Extract the [x, y] coordinate from the center of the cell holding the provided text.  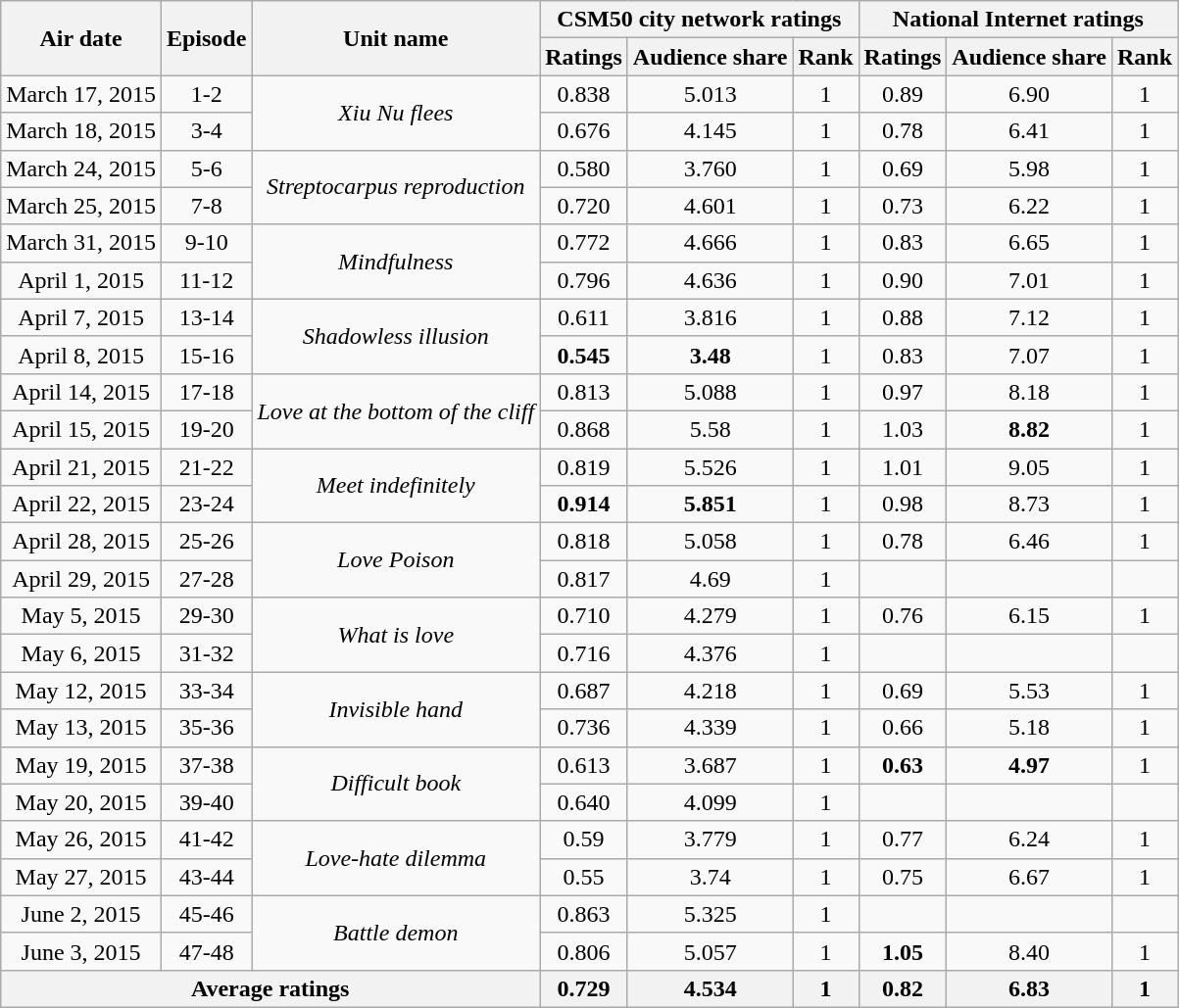
Difficult book [396, 784]
0.868 [584, 429]
May 26, 2015 [81, 840]
3.760 [710, 168]
0.716 [584, 653]
April 22, 2015 [81, 504]
6.46 [1029, 542]
0.640 [584, 802]
4.97 [1029, 765]
April 29, 2015 [81, 579]
Air date [81, 38]
0.82 [903, 988]
May 5, 2015 [81, 616]
7.01 [1029, 280]
43-44 [206, 877]
21-22 [206, 467]
6.90 [1029, 94]
Love-hate dilemma [396, 858]
0.75 [903, 877]
3.48 [710, 355]
4.636 [710, 280]
0.687 [584, 691]
Meet indefinitely [396, 486]
March 25, 2015 [81, 206]
National Internet ratings [1017, 20]
0.98 [903, 504]
June 2, 2015 [81, 914]
8.82 [1029, 429]
0.88 [903, 317]
27-28 [206, 579]
13-14 [206, 317]
3.816 [710, 317]
0.863 [584, 914]
0.55 [584, 877]
May 12, 2015 [81, 691]
March 17, 2015 [81, 94]
5.013 [710, 94]
0.66 [903, 728]
5.088 [710, 392]
6.24 [1029, 840]
0.73 [903, 206]
4.534 [710, 988]
0.59 [584, 840]
4.145 [710, 131]
39-40 [206, 802]
25-26 [206, 542]
June 3, 2015 [81, 951]
4.099 [710, 802]
0.63 [903, 765]
May 27, 2015 [81, 877]
5.18 [1029, 728]
1-2 [206, 94]
5.98 [1029, 168]
6.67 [1029, 877]
0.89 [903, 94]
5.851 [710, 504]
8.18 [1029, 392]
0.580 [584, 168]
33-34 [206, 691]
5.53 [1029, 691]
Invisible hand [396, 709]
5.58 [710, 429]
Average ratings [270, 988]
0.819 [584, 467]
3-4 [206, 131]
April 7, 2015 [81, 317]
0.545 [584, 355]
0.676 [584, 131]
0.806 [584, 951]
4.601 [710, 206]
4.376 [710, 653]
April 14, 2015 [81, 392]
6.83 [1029, 988]
37-38 [206, 765]
31-32 [206, 653]
8.73 [1029, 504]
45-46 [206, 914]
May 19, 2015 [81, 765]
Mindfulness [396, 262]
April 28, 2015 [81, 542]
May 13, 2015 [81, 728]
4.279 [710, 616]
9.05 [1029, 467]
April 8, 2015 [81, 355]
May 20, 2015 [81, 802]
5.325 [710, 914]
47-48 [206, 951]
29-30 [206, 616]
0.818 [584, 542]
11-12 [206, 280]
CSM50 city network ratings [700, 20]
0.76 [903, 616]
0.77 [903, 840]
4.339 [710, 728]
Streptocarpus reproduction [396, 187]
5-6 [206, 168]
1.01 [903, 467]
17-18 [206, 392]
Love Poison [396, 560]
7-8 [206, 206]
19-20 [206, 429]
0.914 [584, 504]
March 18, 2015 [81, 131]
5.057 [710, 951]
23-24 [206, 504]
1.03 [903, 429]
Unit name [396, 38]
0.710 [584, 616]
6.41 [1029, 131]
41-42 [206, 840]
Battle demon [396, 933]
6.65 [1029, 243]
0.97 [903, 392]
9-10 [206, 243]
0.720 [584, 206]
0.611 [584, 317]
5.058 [710, 542]
3.687 [710, 765]
5.526 [710, 467]
Xiu Nu flees [396, 113]
3.74 [710, 877]
6.22 [1029, 206]
April 1, 2015 [81, 280]
4.69 [710, 579]
4.666 [710, 243]
May 6, 2015 [81, 653]
0.772 [584, 243]
March 31, 2015 [81, 243]
35-36 [206, 728]
0.90 [903, 280]
7.07 [1029, 355]
0.838 [584, 94]
Episode [206, 38]
What is love [396, 635]
April 21, 2015 [81, 467]
March 24, 2015 [81, 168]
1.05 [903, 951]
4.218 [710, 691]
3.779 [710, 840]
0.613 [584, 765]
0.729 [584, 988]
0.796 [584, 280]
0.736 [584, 728]
7.12 [1029, 317]
15-16 [206, 355]
Love at the bottom of the cliff [396, 410]
Shadowless illusion [396, 336]
8.40 [1029, 951]
0.813 [584, 392]
0.817 [584, 579]
April 15, 2015 [81, 429]
6.15 [1029, 616]
